Provide the [x, y] coordinate of the cell's center where the given text is located.  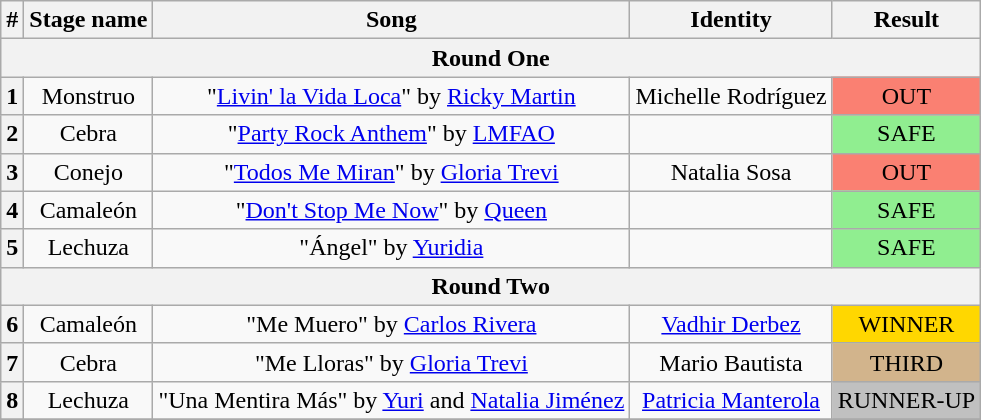
"Don't Stop Me Now" by Queen [392, 210]
4 [12, 210]
"Party Rock Anthem" by LMFAO [392, 134]
"Me Muero" by Carlos Rivera [392, 324]
Michelle Rodríguez [731, 96]
Monstruo [88, 96]
6 [12, 324]
Round Two [491, 286]
2 [12, 134]
1 [12, 96]
WINNER [906, 324]
Result [906, 20]
Patricia Manterola [731, 400]
"Una Mentira Más" by Yuri and Natalia Jiménez [392, 400]
"Todos Me Miran" by Gloria Trevi [392, 172]
Round One [491, 58]
"Ángel" by Yuridia [392, 248]
# [12, 20]
Mario Bautista [731, 362]
8 [12, 400]
5 [12, 248]
7 [12, 362]
Stage name [88, 20]
3 [12, 172]
Conejo [88, 172]
Natalia Sosa [731, 172]
Song [392, 20]
"Me Lloras" by Gloria Trevi [392, 362]
"Livin' la Vida Loca" by Ricky Martin [392, 96]
RUNNER-UP [906, 400]
THIRD [906, 362]
Identity [731, 20]
Vadhir Derbez [731, 324]
